Return the [x, y] coordinate for the center point of the cell that contains the specified text.  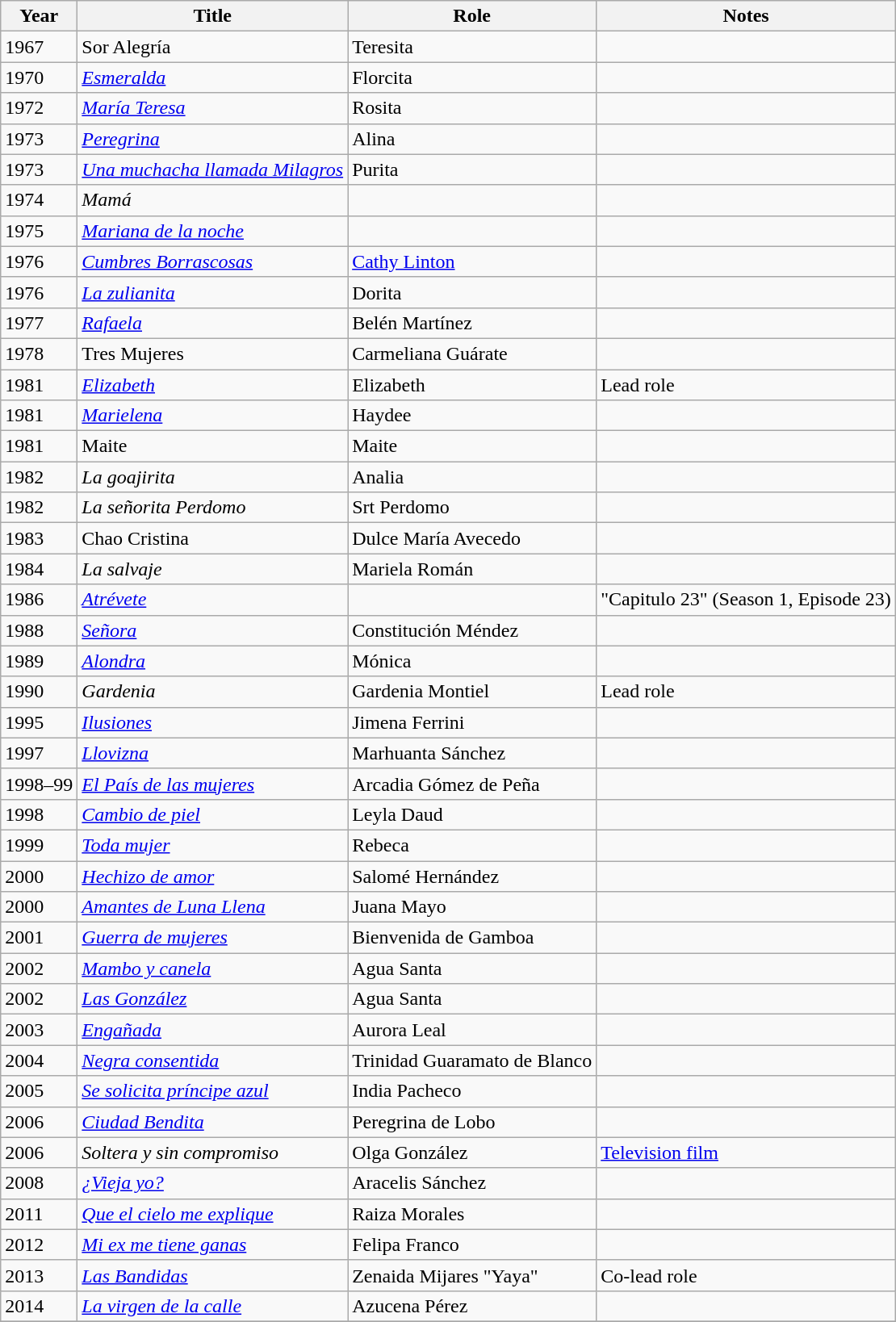
Las González [213, 999]
Belén Martínez [472, 323]
Una muchacha llamada Milagros [213, 169]
Cathy Linton [472, 261]
2012 [39, 1245]
Raiza Morales [472, 1214]
Alondra [213, 661]
2008 [39, 1183]
Alina [472, 139]
La salvaje [213, 569]
1972 [39, 108]
Rosita [472, 108]
Teresita [472, 47]
Mónica [472, 661]
Notes [746, 16]
Negra consentida [213, 1061]
1967 [39, 47]
1989 [39, 661]
Mariana de la noche [213, 231]
La zulianita [213, 292]
Year [39, 16]
La goajirita [213, 477]
Ilusiones [213, 722]
Mi ex me tiene ganas [213, 1245]
Mariela Román [472, 569]
Title [213, 16]
Haydee [472, 416]
Ciudad Bendita [213, 1122]
Rebeca [472, 845]
1974 [39, 200]
1988 [39, 630]
1995 [39, 722]
2003 [39, 1030]
2005 [39, 1091]
Mambo y canela [213, 968]
Cumbres Borrascosas [213, 261]
Guerra de mujeres [213, 938]
Bienvenida de Gamboa [472, 938]
Marielena [213, 416]
Felipa Franco [472, 1245]
Peregrina [213, 139]
Jimena Ferrini [472, 722]
Llovizna [213, 753]
1983 [39, 538]
1999 [39, 845]
Television film [746, 1153]
Esmeralda [213, 77]
1978 [39, 354]
Aracelis Sánchez [472, 1183]
Salomé Hernández [472, 876]
Carmeliana Guárate [472, 354]
India Pacheco [472, 1091]
1970 [39, 77]
1977 [39, 323]
Zenaida Mijares "Yaya" [472, 1275]
Toda mujer [213, 845]
Purita [472, 169]
Señora [213, 630]
Se solicita príncipe azul [213, 1091]
María Teresa [213, 108]
Peregrina de Lobo [472, 1122]
Analia [472, 477]
Chao Cristina [213, 538]
2011 [39, 1214]
1984 [39, 569]
Soltera y sin compromiso [213, 1153]
Atrévete [213, 600]
Aurora Leal [472, 1030]
La señorita Perdomo [213, 508]
Las Bandidas [213, 1275]
Arcadia Gómez de Peña [472, 784]
Hechizo de amor [213, 876]
Dulce María Avecedo [472, 538]
Tres Mujeres [213, 354]
1998 [39, 814]
1975 [39, 231]
Florcita [472, 77]
Role [472, 16]
2001 [39, 938]
Sor Alegría [213, 47]
1997 [39, 753]
"Capitulo 23" (Season 1, Episode 23) [746, 600]
Que el cielo me explique [213, 1214]
Cambio de piel [213, 814]
1990 [39, 692]
La virgen de la calle [213, 1306]
Constitución Méndez [472, 630]
2004 [39, 1061]
1986 [39, 600]
El País de las mujeres [213, 784]
2014 [39, 1306]
Trinidad Guaramato de Blanco [472, 1061]
Amantes de Luna Llena [213, 907]
2013 [39, 1275]
Gardenia [213, 692]
¿Vieja yo? [213, 1183]
1998–99 [39, 784]
Srt Perdomo [472, 508]
Rafaela [213, 323]
Olga González [472, 1153]
Marhuanta Sánchez [472, 753]
Dorita [472, 292]
Engañada [213, 1030]
Gardenia Montiel [472, 692]
Leyla Daud [472, 814]
Co-lead role [746, 1275]
Azucena Pérez [472, 1306]
Mamá [213, 200]
Juana Mayo [472, 907]
